Search for the cell housing the specified text and yield its (x, y) center coordinate. 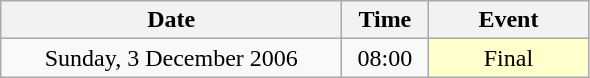
Time (385, 20)
Event (508, 20)
Date (172, 20)
Sunday, 3 December 2006 (172, 58)
Final (508, 58)
08:00 (385, 58)
